Search for the cell housing the specified text and yield its (X, Y) center coordinate. 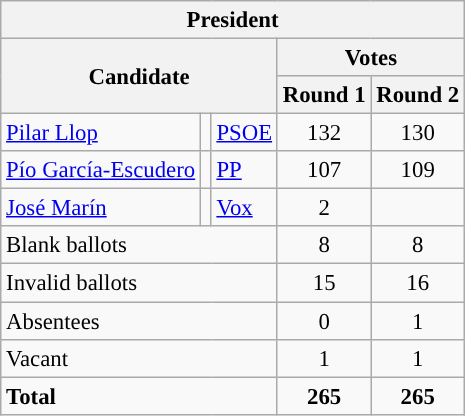
PSOE (244, 133)
Candidate (140, 76)
Pilar Llop (101, 133)
107 (324, 170)
0 (324, 321)
Vox (244, 208)
130 (418, 133)
President (233, 20)
Total (140, 396)
Pío García-Escudero (101, 170)
132 (324, 133)
Absentees (140, 321)
Round 2 (418, 95)
16 (418, 283)
15 (324, 283)
2 (324, 208)
PP (244, 170)
Invalid ballots (140, 283)
Vacant (140, 358)
109 (418, 170)
Votes (370, 58)
José Marín (101, 208)
Blank ballots (140, 245)
Round 1 (324, 95)
